For the text-containing cell, return its midpoint in (x, y) coordinate format. 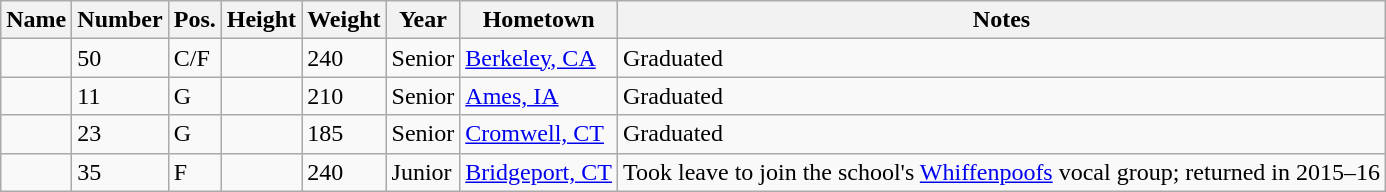
Notes (1001, 20)
Took leave to join the school's Whiffenpoofs vocal group; returned in 2015–16 (1001, 172)
35 (120, 172)
Height (261, 20)
Hometown (539, 20)
Weight (344, 20)
C/F (194, 58)
Number (120, 20)
Ames, IA (539, 96)
185 (344, 134)
Name (36, 20)
Pos. (194, 20)
Bridgeport, CT (539, 172)
Year (423, 20)
Junior (423, 172)
Berkeley, CA (539, 58)
50 (120, 58)
Cromwell, CT (539, 134)
F (194, 172)
210 (344, 96)
11 (120, 96)
23 (120, 134)
